Search for the cell housing the specified text and yield its [x, y] center coordinate. 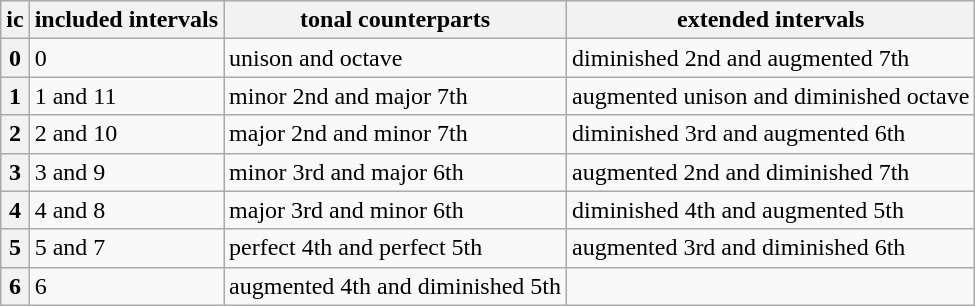
major 2nd and minor 7th [396, 134]
5 and 7 [126, 248]
diminished 2nd and augmented 7th [771, 58]
unison and octave [396, 58]
minor 3rd and major 6th [396, 172]
4 [15, 210]
1 and 11 [126, 96]
minor 2nd and major 7th [396, 96]
ic [15, 20]
5 [15, 248]
tonal counterparts [396, 20]
extended intervals [771, 20]
augmented 3rd and diminished 6th [771, 248]
included intervals [126, 20]
augmented 2nd and diminished 7th [771, 172]
perfect 4th and perfect 5th [396, 248]
augmented unison and diminished octave [771, 96]
2 [15, 134]
2 and 10 [126, 134]
major 3rd and minor 6th [396, 210]
3 and 9 [126, 172]
4 and 8 [126, 210]
1 [15, 96]
diminished 3rd and augmented 6th [771, 134]
diminished 4th and augmented 5th [771, 210]
3 [15, 172]
augmented 4th and diminished 5th [396, 286]
